Extract the [X, Y] coordinate from the center of the cell holding the provided text.  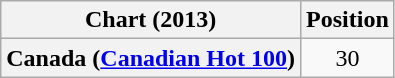
Position [348, 20]
Chart (2013) [151, 20]
30 [348, 58]
Canada (Canadian Hot 100) [151, 58]
